Determine the (X, Y) coordinate at the center of the cell enclosing the given text.  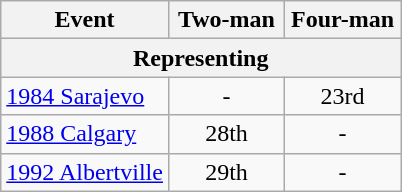
Representing (201, 58)
1988 Calgary (85, 134)
Four-man (343, 20)
28th (226, 134)
23rd (343, 96)
1992 Albertville (85, 172)
29th (226, 172)
1984 Sarajevo (85, 96)
Event (85, 20)
Two-man (226, 20)
